For the text-containing cell, return its midpoint in [x, y] coordinate format. 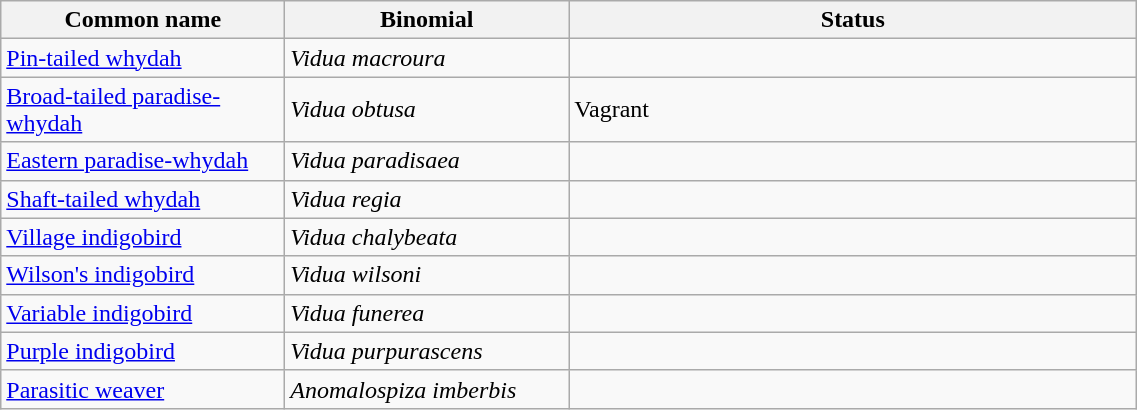
Purple indigobird [143, 351]
Vidua obtusa [427, 110]
Vidua chalybeata [427, 237]
Eastern paradise-whydah [143, 161]
Vidua purpurascens [427, 351]
Pin-tailed whydah [143, 58]
Common name [143, 20]
Binomial [427, 20]
Village indigobird [143, 237]
Vidua wilsoni [427, 275]
Vidua funerea [427, 313]
Vidua paradisaea [427, 161]
Parasitic weaver [143, 389]
Vidua regia [427, 199]
Broad-tailed paradise-whydah [143, 110]
Variable indigobird [143, 313]
Shaft-tailed whydah [143, 199]
Wilson's indigobird [143, 275]
Vagrant [853, 110]
Status [853, 20]
Vidua macroura [427, 58]
Anomalospiza imberbis [427, 389]
